Locate the cell with the specified text and output its [x, y] center coordinate. 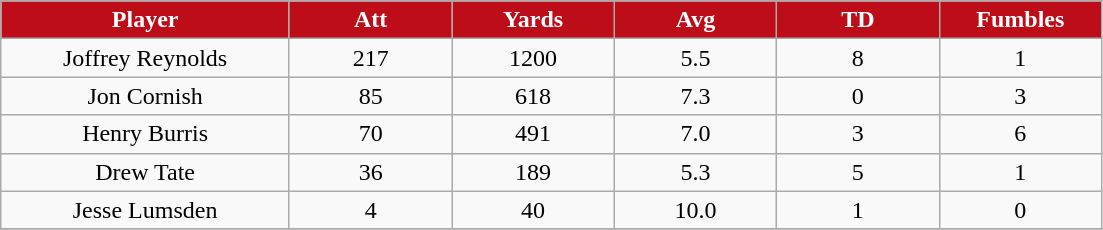
7.3 [695, 96]
217 [370, 58]
491 [533, 134]
7.0 [695, 134]
40 [533, 210]
Henry Burris [146, 134]
36 [370, 172]
85 [370, 96]
618 [533, 96]
Jesse Lumsden [146, 210]
Fumbles [1020, 20]
Jon Cornish [146, 96]
4 [370, 210]
Joffrey Reynolds [146, 58]
Drew Tate [146, 172]
Player [146, 20]
Yards [533, 20]
5 [858, 172]
Att [370, 20]
10.0 [695, 210]
TD [858, 20]
70 [370, 134]
1200 [533, 58]
5.3 [695, 172]
8 [858, 58]
6 [1020, 134]
Avg [695, 20]
189 [533, 172]
5.5 [695, 58]
